Return the [x, y] coordinate for the center point of the cell that contains the specified text.  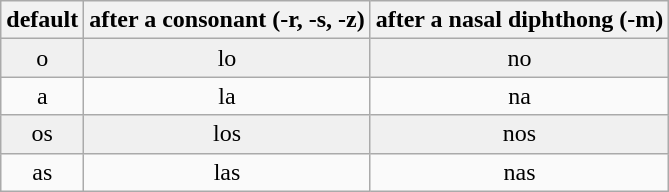
las [227, 172]
nos [520, 134]
os [42, 134]
no [520, 58]
nas [520, 172]
la [227, 96]
na [520, 96]
a [42, 96]
as [42, 172]
lo [227, 58]
o [42, 58]
after a nasal diphthong (-m) [520, 20]
after a consonant (-r, -s, -z) [227, 20]
default [42, 20]
los [227, 134]
